Locate the cell with the specified text and output its (X, Y) center coordinate. 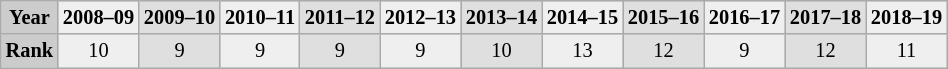
Rank (30, 51)
13 (582, 51)
2016–17 (744, 17)
2018–19 (906, 17)
2014–15 (582, 17)
2010–11 (260, 17)
2009–10 (180, 17)
11 (906, 51)
2017–18 (826, 17)
2008–09 (98, 17)
2015–16 (664, 17)
2013–14 (502, 17)
2011–12 (340, 17)
2012–13 (420, 17)
Year (30, 17)
